Find where the given text appears and provide that cell's center as [x, y] coordinate. 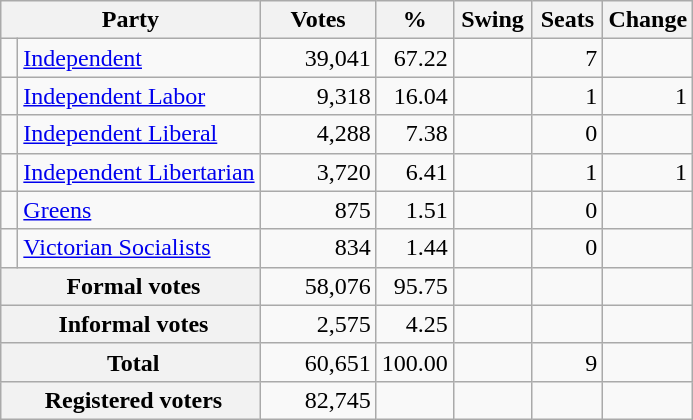
Total [130, 362]
Victorian Socialists [139, 248]
% [414, 20]
1.44 [414, 248]
Informal votes [130, 324]
9 [568, 362]
Independent Labor [139, 96]
16.04 [414, 96]
6.41 [414, 172]
39,041 [318, 58]
Independent Libertarian [139, 172]
67.22 [414, 58]
Independent Liberal [139, 134]
Seats [568, 20]
9,318 [318, 96]
4,288 [318, 134]
2,575 [318, 324]
58,076 [318, 286]
1.51 [414, 210]
834 [318, 248]
7.38 [414, 134]
875 [318, 210]
Registered voters [130, 400]
Independent [139, 58]
Greens [139, 210]
Formal votes [130, 286]
7 [568, 58]
95.75 [414, 286]
Party [130, 20]
60,651 [318, 362]
4.25 [414, 324]
Votes [318, 20]
Change [648, 20]
3,720 [318, 172]
100.00 [414, 362]
Swing [492, 20]
82,745 [318, 400]
